Identify which cell holds the provided text, then report its [x, y] central coordinate. 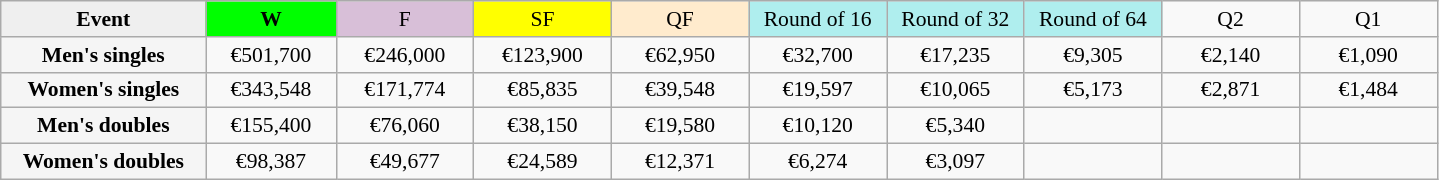
Women's doubles [104, 162]
Round of 32 [955, 19]
€32,700 [818, 55]
€1,090 [1368, 55]
Men's doubles [104, 126]
SF [543, 19]
€1,484 [1368, 90]
QF [680, 19]
€6,274 [818, 162]
Event [104, 19]
€501,700 [271, 55]
€155,400 [271, 126]
€3,097 [955, 162]
€246,000 [405, 55]
Round of 64 [1093, 19]
€343,548 [271, 90]
€98,387 [271, 162]
€2,871 [1231, 90]
€10,065 [955, 90]
Men's singles [104, 55]
€2,140 [1231, 55]
F [405, 19]
€123,900 [543, 55]
€12,371 [680, 162]
€10,120 [818, 126]
W [271, 19]
€19,597 [818, 90]
€24,589 [543, 162]
€85,835 [543, 90]
Q2 [1231, 19]
Women's singles [104, 90]
€5,173 [1093, 90]
€17,235 [955, 55]
€38,150 [543, 126]
Round of 16 [818, 19]
€39,548 [680, 90]
€19,580 [680, 126]
€62,950 [680, 55]
€171,774 [405, 90]
€76,060 [405, 126]
€5,340 [955, 126]
Q1 [1368, 19]
€9,305 [1093, 55]
€49,677 [405, 162]
